Extract the (X, Y) coordinate from the center of the cell holding the provided text.  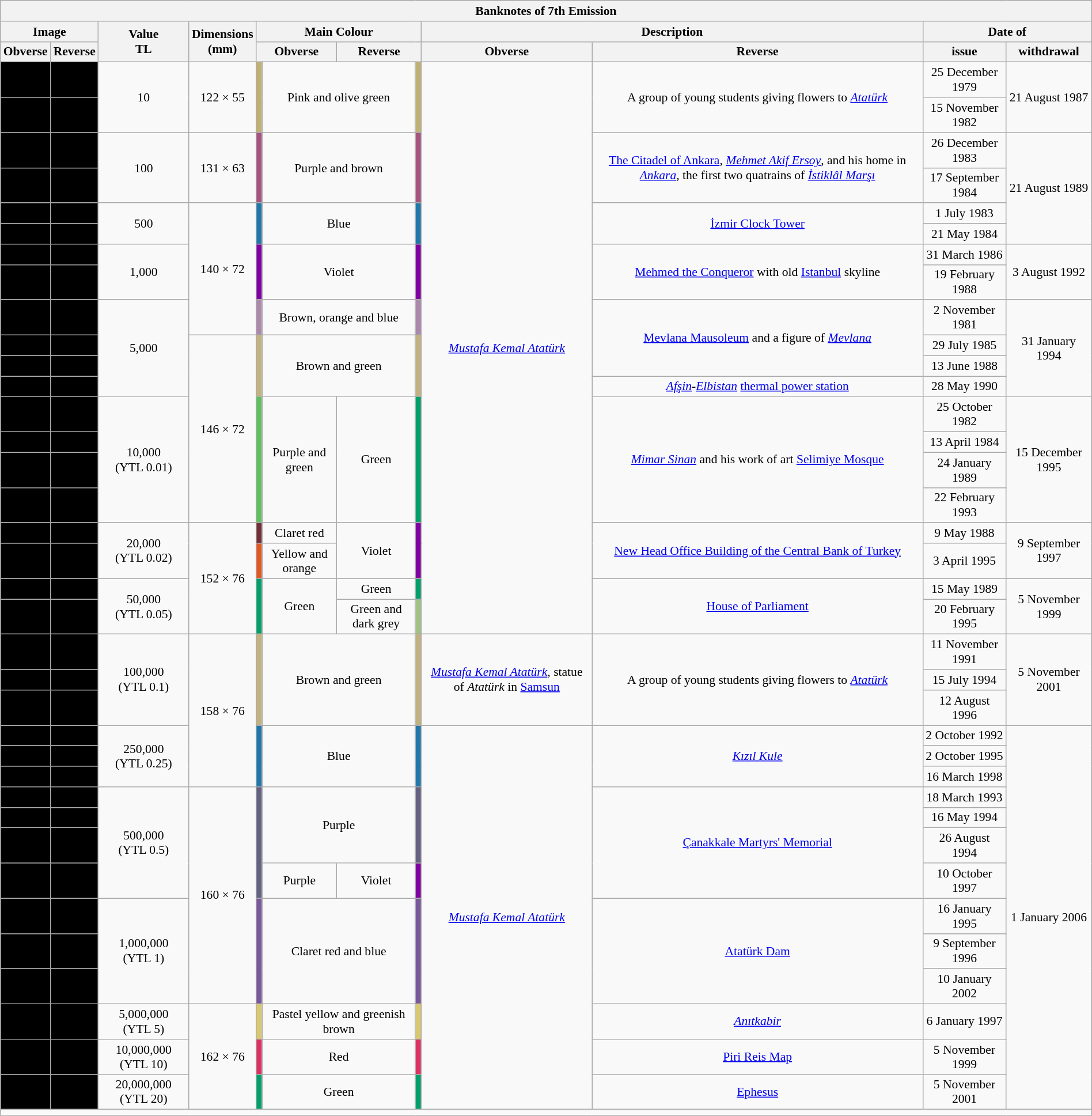
29 July 1985 (964, 346)
11 November 1991 (964, 652)
122 × 55 (222, 97)
25 December 1979 (964, 80)
Yellow and orange (299, 561)
Pastel yellow and greenish brown (339, 1022)
House of Parliament (757, 606)
The Citadel of Ankara, Mehmet Akif Ersoy, and his home in Ankara, the first two quatrains of İstiklâl Marşı (757, 168)
9 May 1988 (964, 534)
Banknotes of 7th Emission (546, 11)
162 × 76 (222, 1057)
3 April 1995 (964, 561)
158 × 76 (222, 711)
5,000,000 (YTL 5) (144, 1022)
9 September 1996 (964, 951)
Date of (1007, 32)
Anıtkabir (757, 1022)
Green and dark grey (377, 616)
25 October 1982 (964, 415)
2 October 1995 (964, 756)
100 (144, 168)
20,000,000 (YTL 20) (144, 1092)
Purple and brown (339, 168)
13 April 1984 (964, 442)
26 August 1994 (964, 846)
Claret red (299, 534)
26 December 1983 (964, 150)
17 September 1984 (964, 186)
Afşin-Elbistan thermal power station (757, 387)
10,000 (YTL 0.01) (144, 460)
10,000,000 (YTL 10) (144, 1057)
20,000 (YTL 0.02) (144, 551)
31 March 1986 (964, 255)
Mehmed the Conqueror with old Istanbul skyline (757, 272)
issue (964, 52)
28 May 1990 (964, 387)
146 × 72 (222, 429)
16 May 1994 (964, 818)
16 March 1998 (964, 777)
21 August 1989 (1049, 188)
Main Colour (339, 32)
Mustafa Kemal Atatürk, statue of Atatürk in Samsun (507, 680)
160 × 76 (222, 895)
31 January 1994 (1049, 349)
9 September 1997 (1049, 551)
16 January 1995 (964, 916)
21 May 1984 (964, 234)
20 February 1995 (964, 616)
3 August 1992 (1049, 272)
1,000,000 (YTL 1) (144, 951)
100,000 (YTL 0.1) (144, 680)
24 January 1989 (964, 470)
Brown, orange and blue (339, 318)
New Head Office Building of the Central Bank of Turkey (757, 551)
Atatürk Dam (757, 951)
2 October 1992 (964, 736)
500,000 (YTL 0.5) (144, 843)
İzmir Clock Tower (757, 224)
250,000 (YTL 0.25) (144, 756)
Dimensions(mm) (222, 41)
21 August 1987 (1049, 97)
6 January 1997 (964, 1022)
Claret red and blue (339, 951)
15 December 1995 (1049, 460)
10 January 2002 (964, 986)
140 × 72 (222, 270)
Purple and green (299, 460)
10 (144, 97)
13 June 1988 (964, 366)
Mimar Sinan and his work of art Selimiye Mosque (757, 460)
15 November 1982 (964, 115)
22 February 1993 (964, 505)
withdrawal (1049, 52)
Pink and olive green (339, 97)
10 October 1997 (964, 880)
152 × 76 (222, 579)
Mevlana Mausoleum and a figure of Mevlana (757, 338)
Image (50, 32)
500 (144, 224)
5,000 (144, 349)
ValueTL (144, 41)
1 January 2006 (1049, 917)
Description (673, 32)
1,000 (144, 272)
Kızıl Kule (757, 756)
19 February 1988 (964, 282)
2 November 1981 (964, 318)
18 March 1993 (964, 797)
12 August 1996 (964, 708)
Piri Reis Map (757, 1057)
Red (339, 1057)
131 × 63 (222, 168)
15 May 1989 (964, 589)
50,000 (YTL 0.05) (144, 606)
15 July 1994 (964, 680)
Çanakkale Martyrs' Memorial (757, 843)
1 July 1983 (964, 214)
Ephesus (757, 1092)
